Determine the [x, y] coordinate at the center of the cell enclosing the given text.  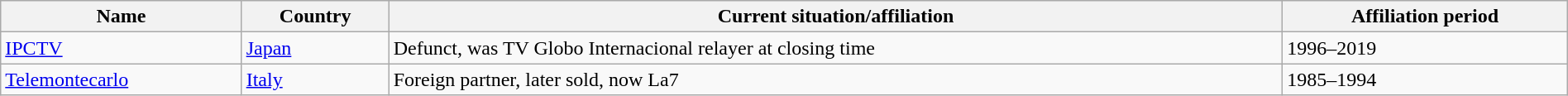
IPCTV [121, 48]
Foreign partner, later sold, now La7 [835, 79]
1996–2019 [1425, 48]
Defunct, was TV Globo Internacional relayer at closing time [835, 48]
Country [315, 17]
Current situation/affiliation [835, 17]
Japan [315, 48]
Affiliation period [1425, 17]
Name [121, 17]
Telemontecarlo [121, 79]
Italy [315, 79]
1985–1994 [1425, 79]
